Locate the cell with the specified text and output its (X, Y) center coordinate. 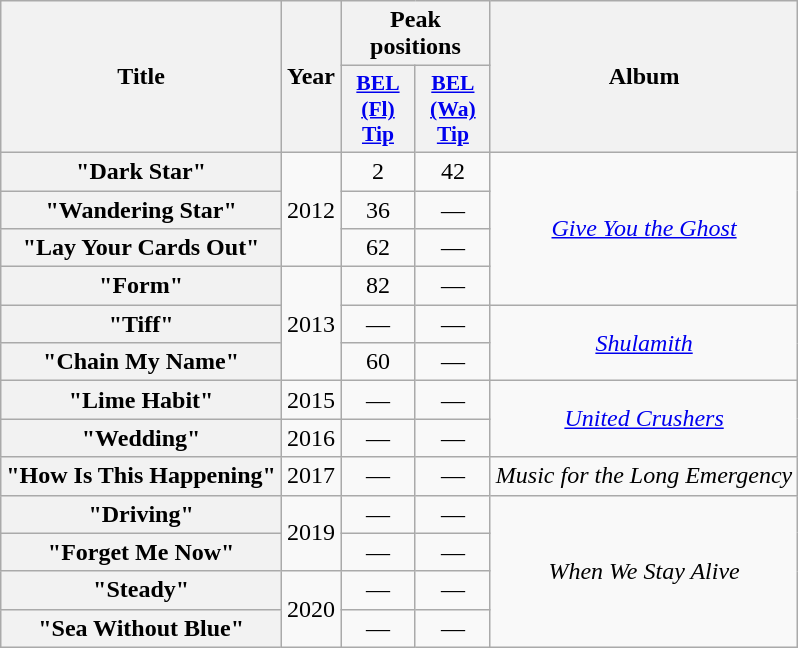
"Driving" (142, 514)
Album (644, 77)
62 (378, 248)
2 (378, 171)
42 (452, 171)
"Lay Your Cards Out" (142, 248)
Give You the Ghost (644, 228)
"How Is This Happening" (142, 476)
Shulamith (644, 343)
2016 (310, 438)
"Wedding" (142, 438)
United Crushers (644, 419)
Music for the Long Emergency (644, 476)
2012 (310, 209)
60 (378, 362)
36 (378, 209)
BEL(Fl)Tip (378, 110)
Title (142, 77)
2020 (310, 609)
"Dark Star" (142, 171)
"Forget Me Now" (142, 552)
2015 (310, 400)
2017 (310, 476)
"Sea Without Blue" (142, 628)
"Lime Habit" (142, 400)
Year (310, 77)
"Wandering Star" (142, 209)
"Steady" (142, 590)
BEL(Wa)Tip (452, 110)
2019 (310, 533)
"Form" (142, 286)
"Tiff" (142, 324)
2013 (310, 324)
"Chain My Name" (142, 362)
When We Stay Alive (644, 571)
Peak positions (416, 34)
82 (378, 286)
